Extract the [X, Y] coordinate from the center of the cell holding the provided text.  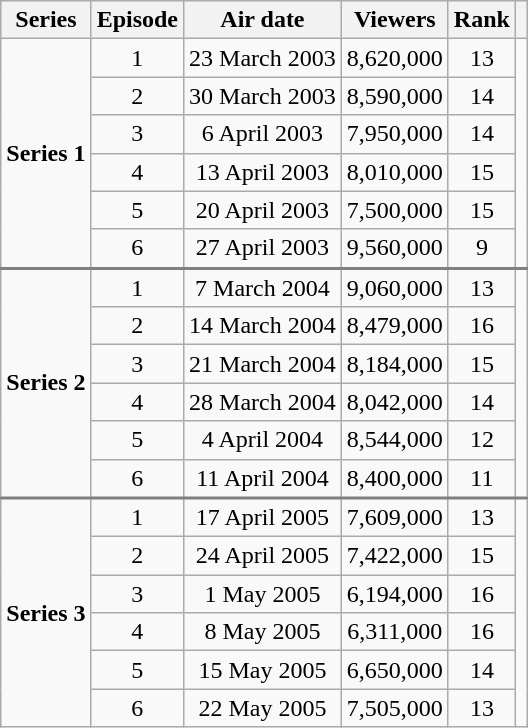
15 May 2005 [263, 670]
21 March 2004 [263, 364]
11 April 2004 [263, 478]
8 May 2005 [263, 632]
Series [46, 20]
Series 3 [46, 612]
9,060,000 [394, 288]
8,479,000 [394, 326]
14 March 2004 [263, 326]
Viewers [394, 20]
7,500,000 [394, 210]
28 March 2004 [263, 402]
7,609,000 [394, 518]
22 May 2005 [263, 708]
7 March 2004 [263, 288]
6,194,000 [394, 594]
6 April 2003 [263, 134]
8,184,000 [394, 364]
9,560,000 [394, 248]
30 March 2003 [263, 96]
8,010,000 [394, 172]
7,505,000 [394, 708]
8,042,000 [394, 402]
1 May 2005 [263, 594]
Series 1 [46, 154]
12 [482, 440]
9 [482, 248]
Episode [137, 20]
6,311,000 [394, 632]
4 April 2004 [263, 440]
Rank [482, 20]
24 April 2005 [263, 556]
Series 2 [46, 383]
27 April 2003 [263, 248]
7,950,000 [394, 134]
8,590,000 [394, 96]
13 April 2003 [263, 172]
8,620,000 [394, 58]
8,544,000 [394, 440]
20 April 2003 [263, 210]
8,400,000 [394, 478]
6,650,000 [394, 670]
11 [482, 478]
23 March 2003 [263, 58]
7,422,000 [394, 556]
17 April 2005 [263, 518]
Air date [263, 20]
